Find where the given text appears and provide that cell's center as (x, y) coordinate. 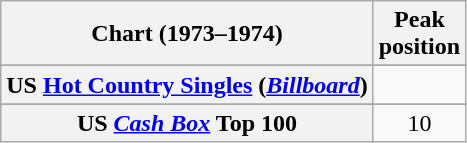
Peakposition (419, 34)
10 (419, 123)
US Hot Country Singles (Billboard) (187, 85)
US Cash Box Top 100 (187, 123)
Chart (1973–1974) (187, 34)
